Return (X, Y) of the center of cell containing provided text 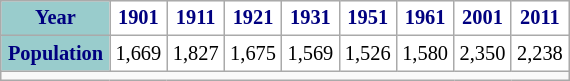
1961 (424, 18)
2001 (482, 18)
1921 (252, 18)
1951 (368, 18)
1931 (310, 18)
Population (55, 54)
1,669 (138, 54)
Year (55, 18)
2,238 (540, 54)
1,827 (196, 54)
2011 (540, 18)
1,580 (424, 54)
1,569 (310, 54)
2,350 (482, 54)
1911 (196, 18)
1901 (138, 18)
1,526 (368, 54)
1,675 (252, 54)
